Return [x, y] of the center of cell containing provided text 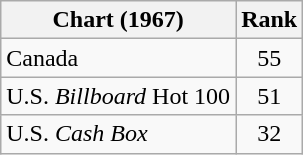
32 [270, 134]
51 [270, 96]
U.S. Cash Box [118, 134]
U.S. Billboard Hot 100 [118, 96]
Chart (1967) [118, 20]
Rank [270, 20]
Canada [118, 58]
55 [270, 58]
